Scan for the cell matching the given text and deliver its [x, y] coordinate at center. 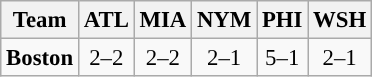
PHI [282, 20]
Boston [40, 58]
NYM [224, 20]
Team [40, 20]
MIA [162, 20]
WSH [340, 20]
ATL [106, 20]
5–1 [282, 58]
